From the cell containing the given text, extract its center point as [X, Y] coordinate. 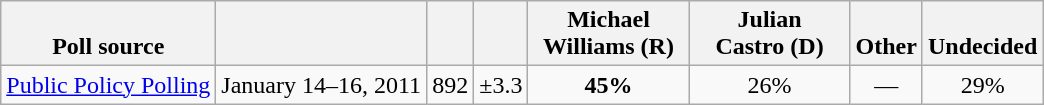
MichaelWilliams (R) [608, 34]
26% [770, 85]
Other [886, 34]
892 [450, 85]
45% [608, 85]
Public Policy Polling [108, 85]
Poll source [108, 34]
Undecided [982, 34]
JulianCastro (D) [770, 34]
29% [982, 85]
January 14–16, 2011 [322, 85]
— [886, 85]
±3.3 [501, 85]
